Find where the given text appears and provide that cell's center as (X, Y) coordinate. 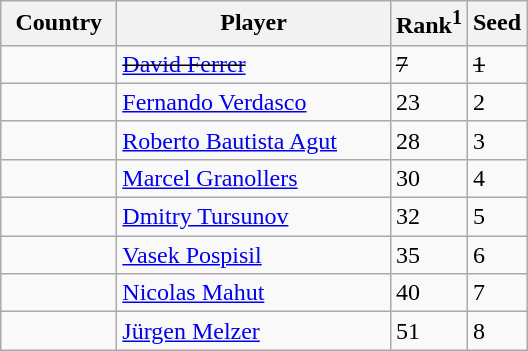
28 (428, 140)
8 (496, 331)
David Ferrer (254, 64)
3 (496, 140)
23 (428, 102)
Rank1 (428, 24)
Country (59, 24)
4 (496, 178)
1 (496, 64)
Vasek Pospisil (254, 255)
Player (254, 24)
Marcel Granollers (254, 178)
40 (428, 293)
Seed (496, 24)
Jürgen Melzer (254, 331)
51 (428, 331)
2 (496, 102)
Roberto Bautista Agut (254, 140)
5 (496, 217)
Nicolas Mahut (254, 293)
30 (428, 178)
6 (496, 255)
Fernando Verdasco (254, 102)
35 (428, 255)
32 (428, 217)
Dmitry Tursunov (254, 217)
